Pinpoint the cell where the given text exists, returning its (X, Y) midpoint coordinate. 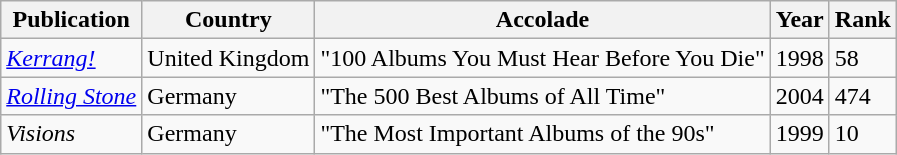
58 (862, 58)
474 (862, 96)
"100 Albums You Must Hear Before You Die" (542, 58)
Kerrang! (72, 58)
1999 (800, 134)
1998 (800, 58)
Rolling Stone (72, 96)
"The 500 Best Albums of All Time" (542, 96)
Country (228, 20)
Publication (72, 20)
United Kingdom (228, 58)
"The Most Important Albums of the 90s" (542, 134)
Year (800, 20)
Rank (862, 20)
Accolade (542, 20)
2004 (800, 96)
10 (862, 134)
Visions (72, 134)
